Extract the [x, y] coordinate from the center of the cell holding the provided text.  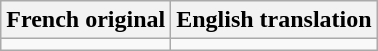
English translation [274, 20]
French original [86, 20]
